Search for the cell housing the specified text and yield its (x, y) center coordinate. 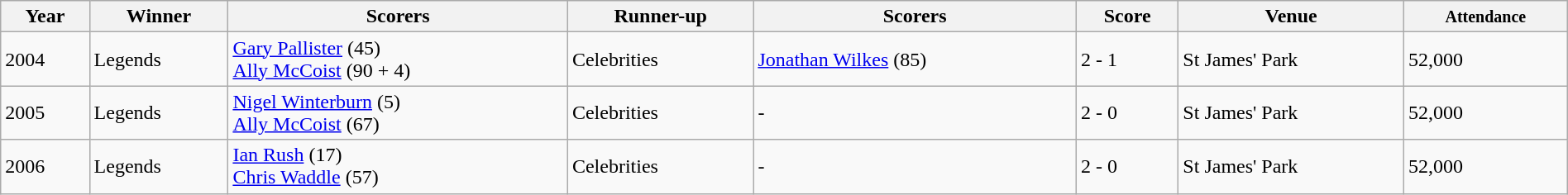
2006 (45, 167)
Jonathan Wilkes (85) (915, 59)
Score (1126, 17)
Nigel Winterburn (5)Ally McCoist (67) (399, 112)
2005 (45, 112)
Year (45, 17)
2004 (45, 59)
Winner (159, 17)
Gary Pallister (45)Ally McCoist (90 + 4) (399, 59)
Ian Rush (17)Chris Waddle (57) (399, 167)
Venue (1292, 17)
Runner-up (660, 17)
Attendance (1485, 17)
2 - 1 (1126, 59)
